From the cell containing the given text, extract its center point as (X, Y) coordinate. 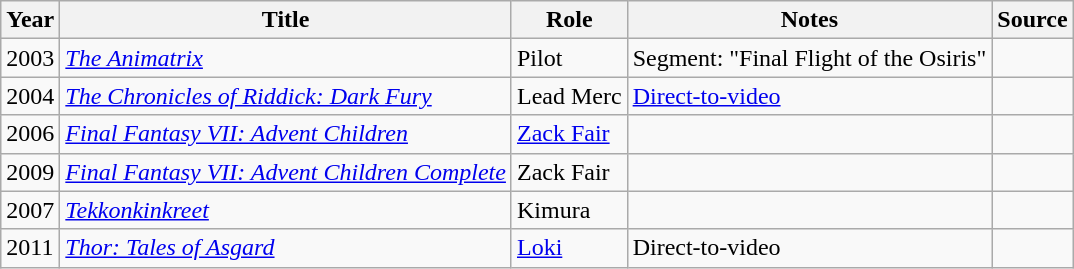
Thor: Tales of Asgard (286, 248)
2011 (30, 248)
Role (569, 20)
2004 (30, 96)
Year (30, 20)
Final Fantasy VII: Advent Children Complete (286, 172)
Source (1032, 20)
Notes (810, 20)
Loki (569, 248)
Pilot (569, 58)
2009 (30, 172)
Tekkonkinkreet (286, 210)
Kimura (569, 210)
Title (286, 20)
Final Fantasy VII: Advent Children (286, 134)
2003 (30, 58)
Lead Merc (569, 96)
The Animatrix (286, 58)
2006 (30, 134)
Segment: "Final Flight of the Osiris" (810, 58)
The Chronicles of Riddick: Dark Fury (286, 96)
2007 (30, 210)
